Scan for the cell matching the given text and deliver its (X, Y) coordinate at center. 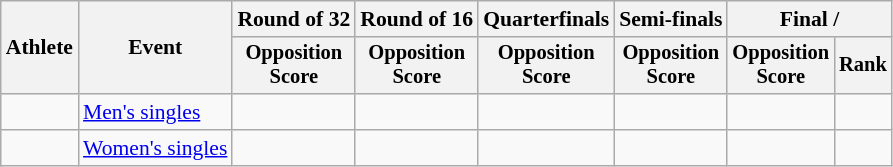
Round of 32 (294, 19)
Round of 16 (416, 19)
Women's singles (155, 148)
Athlete (40, 48)
Event (155, 48)
Semi-finals (670, 19)
Quarterfinals (546, 19)
Men's singles (155, 112)
Final / (809, 19)
Rank (863, 66)
